Return the [X, Y] coordinate for the center point of the cell that contains the specified text.  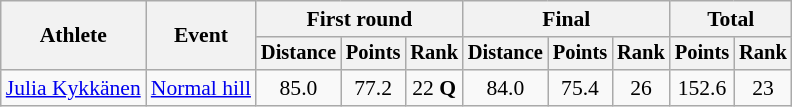
23 [763, 88]
77.2 [373, 88]
75.4 [580, 88]
26 [641, 88]
Normal hill [201, 88]
First round [360, 19]
Event [201, 36]
Total [731, 19]
Julia Kykkänen [74, 88]
Athlete [74, 36]
85.0 [298, 88]
152.6 [702, 88]
84.0 [506, 88]
Final [566, 19]
22 Q [434, 88]
